Provide the [X, Y] coordinate of the cell's center where the given text is located.  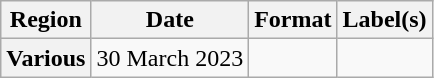
Format [293, 20]
Various [46, 58]
Date [170, 20]
Region [46, 20]
30 March 2023 [170, 58]
Label(s) [384, 20]
